Pinpoint the cell where the given text exists, returning its [X, Y] midpoint coordinate. 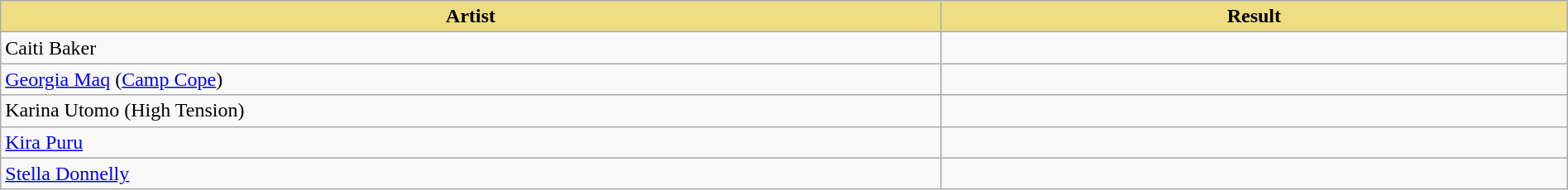
Stella Donnelly [471, 173]
Artist [471, 17]
Caiti Baker [471, 48]
Georgia Maq (Camp Cope) [471, 79]
Kira Puru [471, 142]
Karina Utomo (High Tension) [471, 111]
Result [1254, 17]
